Provide the [x, y] coordinate of the cell's center where the given text is located.  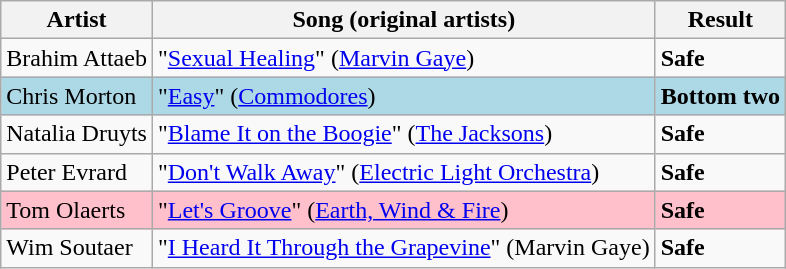
Result [720, 20]
Wim Soutaer [77, 248]
Bottom two [720, 96]
Peter Evrard [77, 172]
Tom Olaerts [77, 210]
Artist [77, 20]
"Let's Groove" (Earth, Wind & Fire) [404, 210]
Song (original artists) [404, 20]
"Sexual Healing" (Marvin Gaye) [404, 58]
Natalia Druyts [77, 134]
Chris Morton [77, 96]
"Easy" (Commodores) [404, 96]
"Don't Walk Away" (Electric Light Orchestra) [404, 172]
"I Heard It Through the Grapevine" (Marvin Gaye) [404, 248]
Brahim Attaeb [77, 58]
"Blame It on the Boogie" (The Jacksons) [404, 134]
